Provide the (x, y) coordinate of the cell's center where the given text is located.  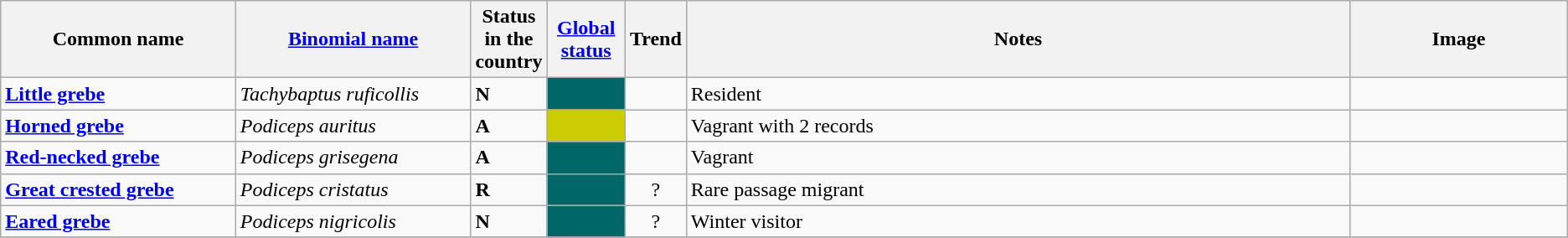
Trend (655, 39)
Podiceps auritus (353, 126)
Great crested grebe (119, 189)
Resident (1018, 94)
Tachybaptus ruficollis (353, 94)
Binomial name (353, 39)
Podiceps nigricolis (353, 221)
Horned grebe (119, 126)
Vagrant (1018, 158)
Podiceps grisegena (353, 158)
Little grebe (119, 94)
Image (1459, 39)
Winter visitor (1018, 221)
R (509, 189)
Notes (1018, 39)
Global status (586, 39)
Rare passage migrant (1018, 189)
Status in the country (509, 39)
Vagrant with 2 records (1018, 126)
Eared grebe (119, 221)
Podiceps cristatus (353, 189)
Red-necked grebe (119, 158)
Common name (119, 39)
